Return the [x, y] coordinate for the center point of the cell that contains the specified text.  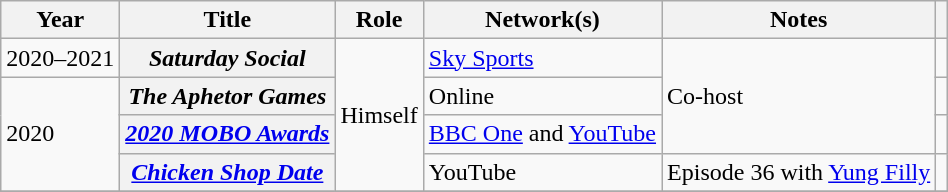
Episode 36 with Yung Filly [799, 172]
Online [542, 96]
Network(s) [542, 20]
Saturday Social [228, 58]
The Aphetor Games [228, 96]
Himself [379, 115]
2020 MOBO Awards [228, 134]
2020 [60, 134]
Year [60, 20]
BBC One and YouTube [542, 134]
YouTube [542, 172]
Notes [799, 20]
Title [228, 20]
Role [379, 20]
Sky Sports [542, 58]
Chicken Shop Date [228, 172]
Co-host [799, 96]
2020–2021 [60, 58]
